Provide the [X, Y] coordinate of the cell's center where the given text is located.  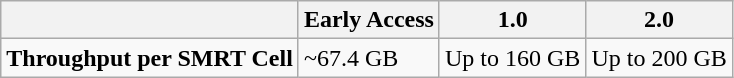
Up to 160 GB [512, 58]
~67.4 GB [368, 58]
Up to 200 GB [659, 58]
2.0 [659, 20]
1.0 [512, 20]
Throughput per SMRT Cell [150, 58]
Early Access [368, 20]
